Pinpoint the cell where the given text exists, returning its [X, Y] midpoint coordinate. 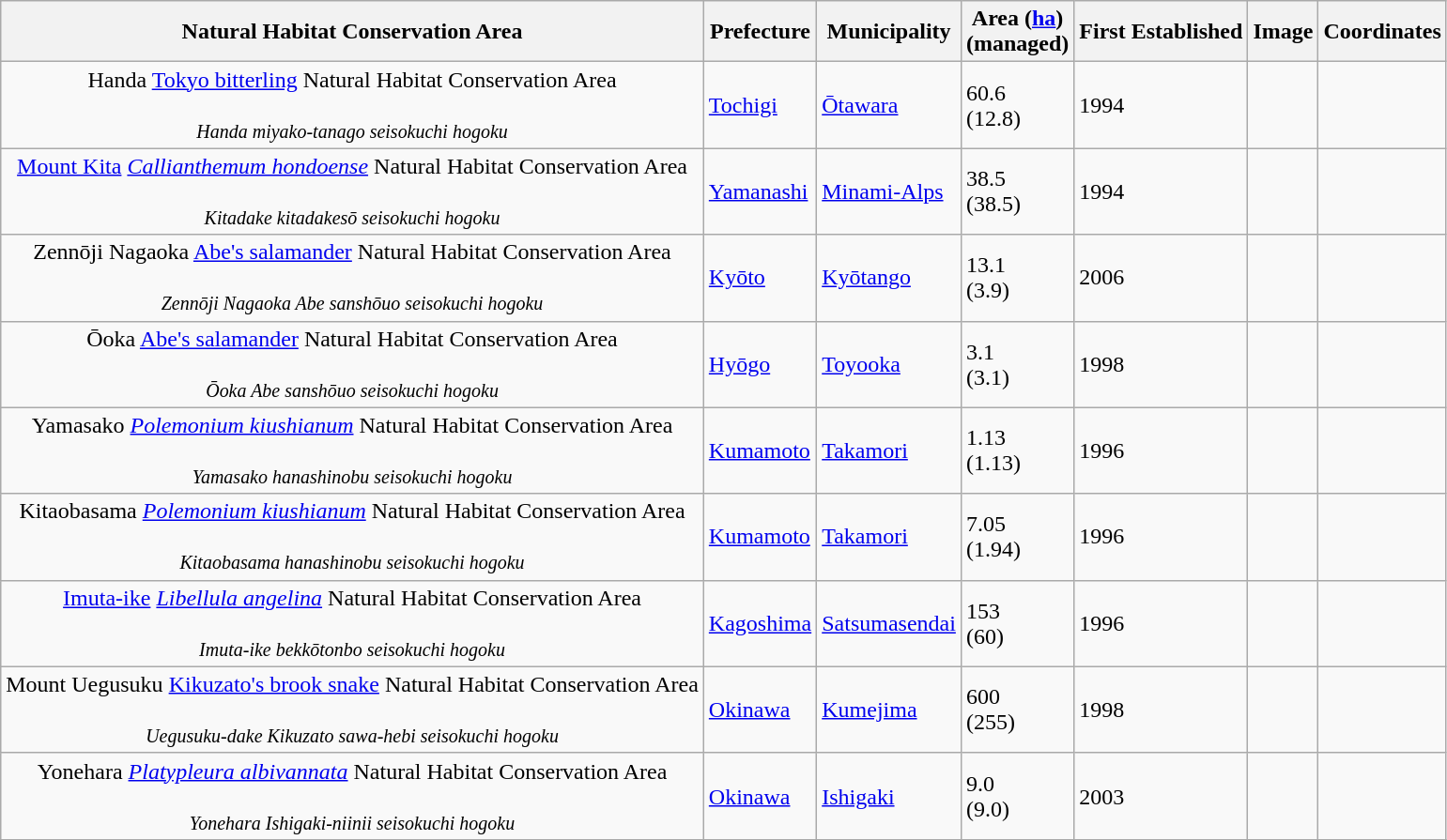
Tochigi [760, 105]
60.6(12.8) [1017, 105]
Ishigaki [889, 796]
Handa Tokyo bitterling Natural Habitat Conservation AreaHanda miyako-tanago seisokuchi hogoku [353, 105]
Yamasako Polemonium kiushianum Natural Habitat Conservation AreaYamasako hanashinobu seisokuchi hogoku [353, 451]
Municipality [889, 32]
Zennōji Nagaoka Abe's salamander Natural Habitat Conservation AreaZennōji Nagaoka Abe sanshōuo seisokuchi hogoku [353, 278]
Satsumasendai [889, 623]
Coordinates [1382, 32]
Kagoshima [760, 623]
9.0(9.0) [1017, 796]
Hyōgo [760, 364]
38.5(38.5) [1017, 191]
Kitaobasama Polemonium kiushianum Natural Habitat Conservation AreaKitaobasama hanashinobu seisokuchi hogoku [353, 537]
2006 [1161, 278]
13.1(3.9) [1017, 278]
Imuta-ike Libellula angelina Natural Habitat Conservation AreaImuta-ike bekkōtonbo seisokuchi hogoku [353, 623]
3.1(3.1) [1017, 364]
Natural Habitat Conservation Area [353, 32]
2003 [1161, 796]
7.05(1.94) [1017, 537]
Ōoka Abe's salamander Natural Habitat Conservation AreaŌoka Abe sanshōuo seisokuchi hogoku [353, 364]
Toyooka [889, 364]
Kyōto [760, 278]
Area (ha)(managed) [1017, 32]
153(60) [1017, 623]
Minami-Alps [889, 191]
1.13(1.13) [1017, 451]
Mount Uegusuku Kikuzato's brook snake Natural Habitat Conservation AreaUegusuku-dake Kikuzato sawa-hebi seisokuchi hogoku [353, 710]
Ōtawara [889, 105]
Kyōtango [889, 278]
Image [1283, 32]
Prefecture [760, 32]
Yamanashi [760, 191]
Kumejima [889, 710]
First Established [1161, 32]
Yonehara Platypleura albivannata Natural Habitat Conservation AreaYonehara Ishigaki-niinii seisokuchi hogoku [353, 796]
600(255) [1017, 710]
Mount Kita Callianthemum hondoense Natural Habitat Conservation AreaKitadake kitadakesō seisokuchi hogoku [353, 191]
